For the text-containing cell, return its midpoint in (x, y) coordinate format. 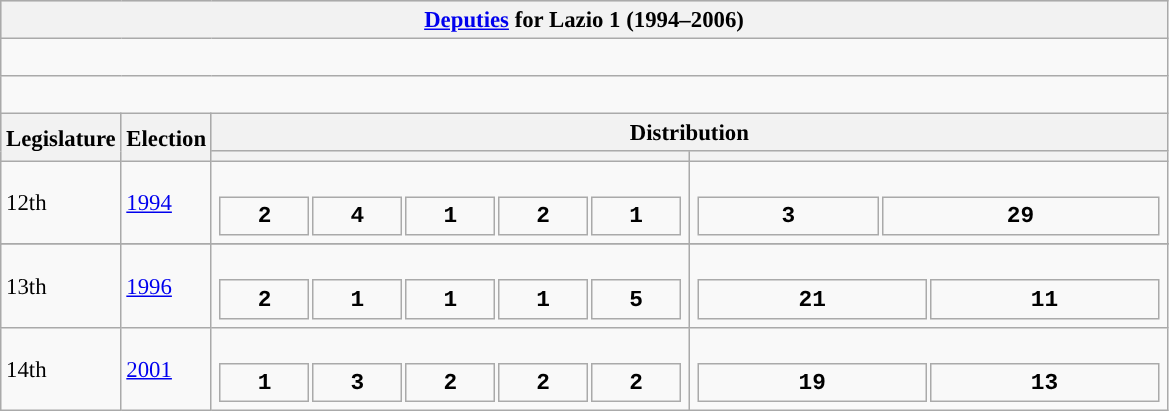
1 3 2 2 2 (450, 368)
13th (61, 286)
1996 (166, 286)
4 (358, 216)
5 (636, 300)
21 11 (928, 286)
29 (1020, 216)
19 (812, 382)
2 1 1 1 5 (450, 286)
12th (61, 204)
Legislature (61, 138)
2001 (166, 368)
1994 (166, 204)
2 4 1 2 1 (450, 204)
21 (812, 300)
13 (1044, 382)
Distribution (689, 133)
14th (61, 368)
3 29 (928, 204)
Deputies for Lazio 1 (1994–2006) (584, 20)
19 13 (928, 368)
11 (1044, 300)
Election (166, 138)
